Determine the (X, Y) coordinate at the center of the cell enclosing the given text.  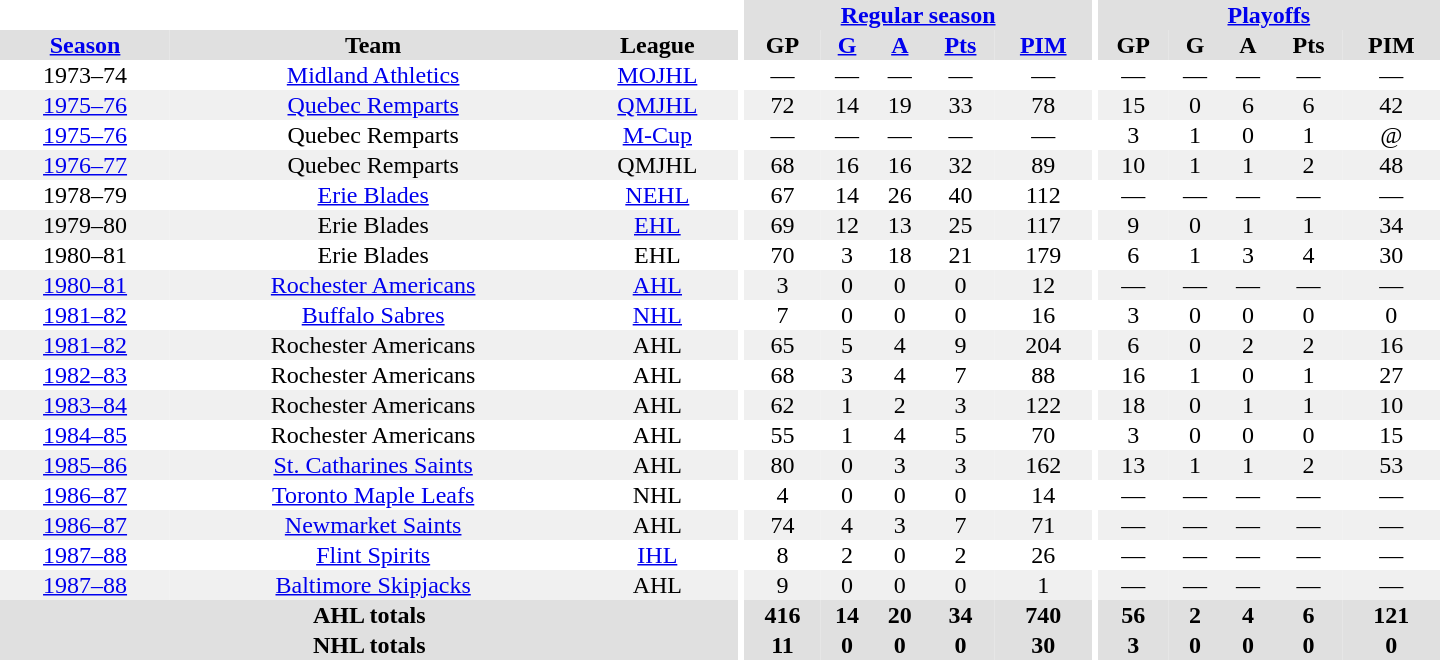
Buffalo Sabres (373, 315)
Playoffs (1269, 15)
27 (1392, 375)
65 (782, 345)
Regular season (918, 15)
Season (85, 45)
89 (1044, 165)
42 (1392, 105)
88 (1044, 375)
1973–74 (85, 75)
80 (782, 465)
72 (782, 105)
67 (782, 195)
IHL (657, 555)
AHL totals (370, 615)
162 (1044, 465)
1984–85 (85, 435)
Midland Athletics (373, 75)
Toronto Maple Leafs (373, 495)
112 (1044, 195)
56 (1134, 615)
1976–77 (85, 165)
21 (960, 255)
1983–84 (85, 405)
St. Catharines Saints (373, 465)
122 (1044, 405)
25 (960, 225)
11 (782, 645)
@ (1392, 135)
33 (960, 105)
1985–86 (85, 465)
179 (1044, 255)
78 (1044, 105)
Baltimore Skipjacks (373, 585)
121 (1392, 615)
Newmarket Saints (373, 525)
NEHL (657, 195)
416 (782, 615)
740 (1044, 615)
1979–80 (85, 225)
48 (1392, 165)
Flint Spirits (373, 555)
117 (1044, 225)
19 (900, 105)
League (657, 45)
69 (782, 225)
204 (1044, 345)
32 (960, 165)
40 (960, 195)
1982–83 (85, 375)
53 (1392, 465)
20 (900, 615)
62 (782, 405)
55 (782, 435)
M-Cup (657, 135)
NHL totals (370, 645)
74 (782, 525)
71 (1044, 525)
Team (373, 45)
MOJHL (657, 75)
1978–79 (85, 195)
8 (782, 555)
